Pinpoint the cell where the given text exists, returning its [x, y] midpoint coordinate. 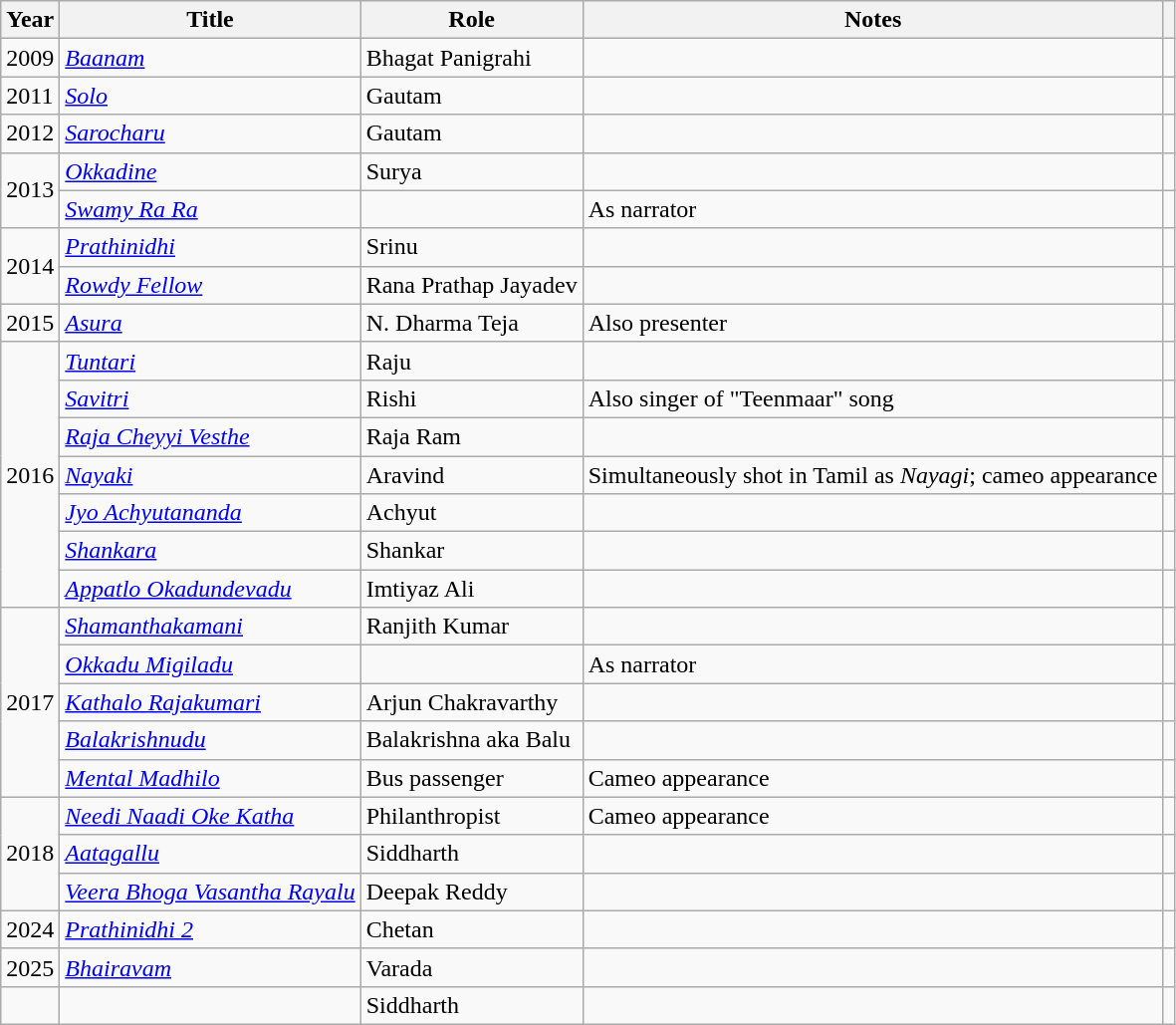
Imtiyaz Ali [472, 589]
Savitri [210, 398]
Shankara [210, 551]
Shankar [472, 551]
2018 [30, 854]
Prathinidhi 2 [210, 929]
Raja Ram [472, 436]
Year [30, 20]
Chetan [472, 929]
Bhairavam [210, 967]
Raju [472, 361]
Tuntari [210, 361]
Rana Prathap Jayadev [472, 285]
Arjun Chakravarthy [472, 702]
N. Dharma Teja [472, 323]
Srinu [472, 247]
Rowdy Fellow [210, 285]
Solo [210, 96]
Philanthropist [472, 816]
Okkadine [210, 171]
Appatlo Okadundevadu [210, 589]
Sarocharu [210, 133]
Swamy Ra Ra [210, 209]
Achyut [472, 513]
Balakrishnudu [210, 740]
Bus passenger [472, 778]
2012 [30, 133]
Aatagallu [210, 854]
Okkadu Migiladu [210, 664]
Raja Cheyyi Vesthe [210, 436]
Veera Bhoga Vasantha Rayalu [210, 892]
2014 [30, 266]
Mental Madhilo [210, 778]
Baanam [210, 58]
Title [210, 20]
Jyo Achyutananda [210, 513]
Kathalo Rajakumari [210, 702]
Simultaneously shot in Tamil as Nayagi; cameo appearance [872, 475]
2024 [30, 929]
Needi Naadi Oke Katha [210, 816]
Aravind [472, 475]
2017 [30, 702]
Asura [210, 323]
2013 [30, 190]
Rishi [472, 398]
Surya [472, 171]
2025 [30, 967]
2016 [30, 474]
Ranjith Kumar [472, 627]
Also presenter [872, 323]
Prathinidhi [210, 247]
2015 [30, 323]
2011 [30, 96]
Nayaki [210, 475]
Role [472, 20]
Notes [872, 20]
Bhagat Panigrahi [472, 58]
Shamanthakamani [210, 627]
Also singer of "Teenmaar" song [872, 398]
Deepak Reddy [472, 892]
Varada [472, 967]
Balakrishna aka Balu [472, 740]
2009 [30, 58]
